Extract the (X, Y) coordinate from the center of the cell holding the provided text.  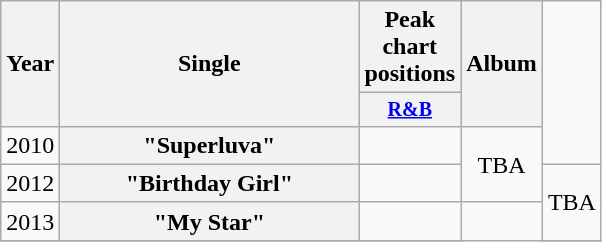
Single (210, 64)
2010 (30, 145)
"Superluva" (210, 145)
Year (30, 64)
R&B (410, 110)
2013 (30, 221)
Peak chart positions (410, 47)
2012 (30, 183)
Album (502, 64)
"Birthday Girl" (210, 183)
"My Star" (210, 221)
